Detect which cell encompasses the target text, then output its [X, Y] center coordinate. 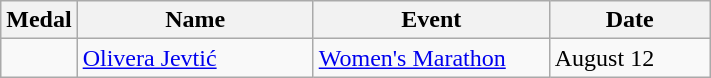
Olivera Jevtić [195, 58]
Women's Marathon [431, 58]
Event [431, 20]
Name [195, 20]
Medal [39, 20]
August 12 [630, 58]
Date [630, 20]
